Locate the cell with the specified text and output its [x, y] center coordinate. 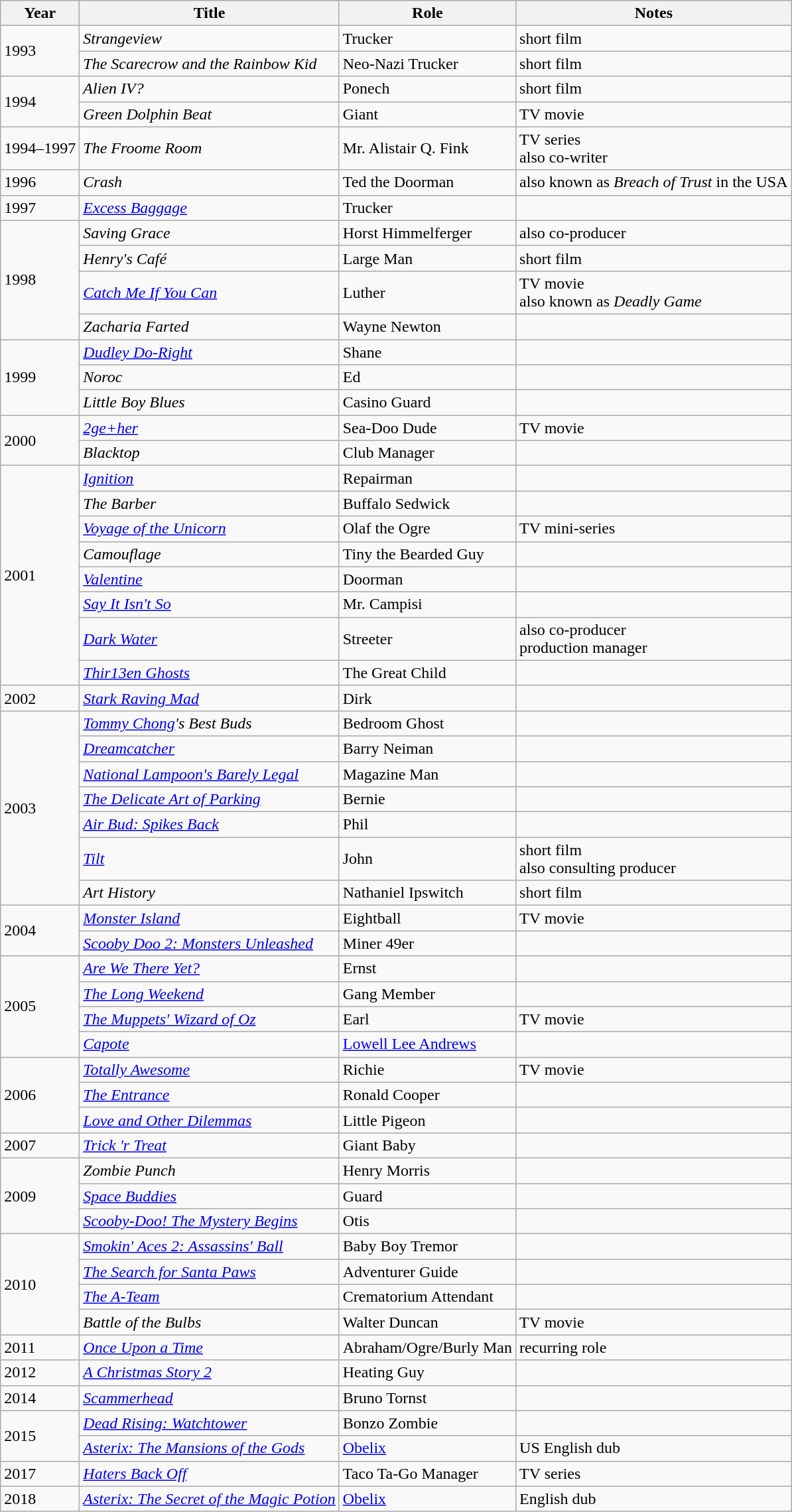
Thir13en Ghosts [210, 673]
US English dub [654, 1448]
Blacktop [210, 453]
John [427, 859]
Dead Rising: Watchtower [210, 1423]
Totally Awesome [210, 1069]
Stark Raving Mad [210, 698]
Earl [427, 1019]
TV series also co-writer [654, 149]
Giant [427, 114]
Baby Boy Tremor [427, 1247]
A Christmas Story 2 [210, 1373]
2004 [40, 931]
Ignition [210, 478]
Ponech [427, 89]
Excess Baggage [210, 208]
1994 [40, 102]
2010 [40, 1284]
2006 [40, 1095]
Love and Other Dilemmas [210, 1120]
The Scarecrow and the Rainbow Kid [210, 64]
Henry Morris [427, 1170]
Say It Isn't So [210, 604]
Strangeview [210, 38]
The Long Weekend [210, 994]
Scooby Doo 2: Monsters Unleashed [210, 943]
Noroc [210, 378]
Once Upon a Time [210, 1347]
Walter Duncan [427, 1322]
Olaf the Ogre [427, 529]
The Froome Room [210, 149]
Crash [210, 182]
Mr. Alistair Q. Fink [427, 149]
Dreamcatcher [210, 748]
Saving Grace [210, 233]
Horst Himmelferger [427, 233]
The Great Child [427, 673]
TV movie also known as Deadly Game [654, 292]
Bruno Tornst [427, 1398]
Casino Guard [427, 403]
Abraham/Ogre/Burly Man [427, 1347]
2017 [40, 1474]
Camouflage [210, 554]
Crematorium Attendant [427, 1297]
1993 [40, 51]
Repairman [427, 478]
Ted the Doorman [427, 182]
2014 [40, 1398]
Ernst [427, 969]
The Delicate Art of Parking [210, 799]
Trick 'r Treat [210, 1145]
Alien IV? [210, 89]
2018 [40, 1499]
Scammerhead [210, 1398]
Year [40, 13]
Magazine Man [427, 774]
Tommy Chong's Best Buds [210, 723]
2001 [40, 576]
Richie [427, 1069]
Voyage of the Unicorn [210, 529]
Guard [427, 1196]
1998 [40, 280]
also co-producer [654, 233]
Bedroom Ghost [427, 723]
short film also consulting producer [654, 859]
Little Boy Blues [210, 403]
Are We There Yet? [210, 969]
also co-producer production manager [654, 638]
The Muppets' Wizard of Oz [210, 1019]
Shane [427, 352]
Capote [210, 1044]
2015 [40, 1436]
2011 [40, 1347]
Gang Member [427, 994]
TV mini-series [654, 529]
Club Manager [427, 453]
Role [427, 13]
Taco Ta-Go Manager [427, 1474]
Wayne Newton [427, 326]
Bernie [427, 799]
The Barber [210, 504]
The Search for Santa Paws [210, 1272]
Lowell Lee Andrews [427, 1044]
Mr. Campisi [427, 604]
Neo-Nazi Trucker [427, 64]
Art History [210, 893]
Phil [427, 825]
TV series [654, 1474]
Miner 49er [427, 943]
National Lampoon's Barely Legal [210, 774]
Luther [427, 292]
1997 [40, 208]
Streeter [427, 638]
Green Dolphin Beat [210, 114]
Smokin' Aces 2: Assassins' Ball [210, 1247]
also known as Breach of Trust in the USA [654, 182]
Doorman [427, 579]
Catch Me If You Can [210, 292]
Bonzo Zombie [427, 1423]
2ge+her [210, 428]
2005 [40, 1006]
Zacharia Farted [210, 326]
Ronald Cooper [427, 1095]
2009 [40, 1196]
1994–1997 [40, 149]
Air Bud: Spikes Back [210, 825]
The A-Team [210, 1297]
Little Pigeon [427, 1120]
Large Man [427, 258]
1996 [40, 182]
2000 [40, 441]
Sea-Doo Dude [427, 428]
Buffalo Sedwick [427, 504]
The Entrance [210, 1095]
Ed [427, 378]
Dudley Do-Right [210, 352]
Barry Neiman [427, 748]
1999 [40, 378]
Valentine [210, 579]
Dirk [427, 698]
English dub [654, 1499]
recurring role [654, 1347]
2012 [40, 1373]
Asterix: The Secret of the Magic Potion [210, 1499]
Heating Guy [427, 1373]
Monster Island [210, 918]
Nathaniel Ipswitch [427, 893]
Title [210, 13]
Henry's Café [210, 258]
2002 [40, 698]
Zombie Punch [210, 1170]
Space Buddies [210, 1196]
Haters Back Off [210, 1474]
Notes [654, 13]
Otis [427, 1221]
Tilt [210, 859]
Asterix: The Mansions of the Gods [210, 1448]
Scooby-Doo! The Mystery Begins [210, 1221]
Battle of the Bulbs [210, 1322]
Eightball [427, 918]
2003 [40, 808]
Adventurer Guide [427, 1272]
Tiny the Bearded Guy [427, 554]
Giant Baby [427, 1145]
Dark Water [210, 638]
2007 [40, 1145]
